Locate the cell with the specified text and output its [x, y] center coordinate. 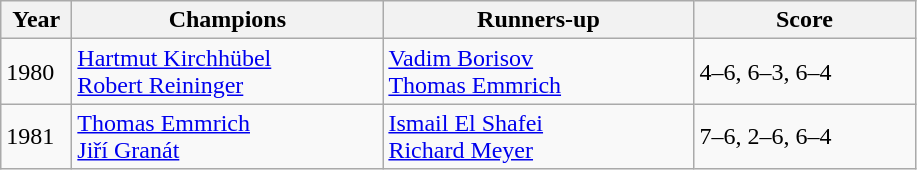
Vadim Borisov Thomas Emmrich [538, 72]
4–6, 6–3, 6–4 [804, 72]
Thomas Emmrich Jiří Granát [228, 136]
1980 [36, 72]
Hartmut Kirchhübel Robert Reininger [228, 72]
Year [36, 20]
Ismail El Shafei Richard Meyer [538, 136]
Runners-up [538, 20]
7–6, 2–6, 6–4 [804, 136]
Champions [228, 20]
Score [804, 20]
1981 [36, 136]
